Scan for the cell matching the given text and deliver its [x, y] coordinate at center. 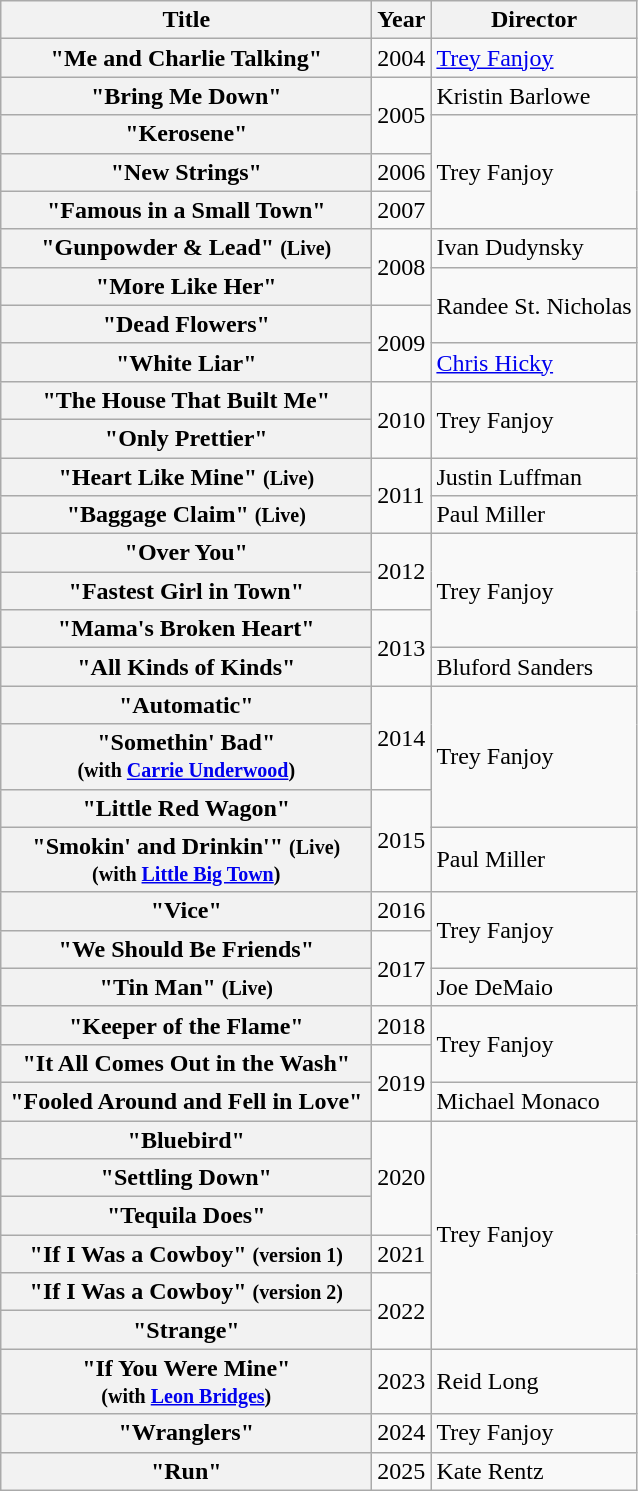
Kate Rentz [534, 1471]
Justin Luffman [534, 477]
"Strange" [186, 1330]
"Tin Man" (Live) [186, 987]
2010 [402, 419]
2005 [402, 115]
"Bring Me Down" [186, 96]
2017 [402, 968]
2015 [402, 840]
2019 [402, 1082]
"Bluebird" [186, 1139]
2016 [402, 911]
Year [402, 20]
"Run" [186, 1471]
Director [534, 20]
"Tequila Does" [186, 1216]
"Automatic" [186, 705]
"If I Was a Cowboy" (version 2) [186, 1292]
"Little Red Wagon" [186, 808]
"Me and Charlie Talking" [186, 58]
"Somethin' Bad"(with Carrie Underwood) [186, 756]
Joe DeMaio [534, 987]
2008 [402, 267]
"The House That Built Me" [186, 400]
2014 [402, 738]
2004 [402, 58]
"More Like Her" [186, 286]
Bluford Sanders [534, 667]
Chris Hicky [534, 362]
"Gunpowder & Lead" (Live) [186, 248]
"If You Were Mine"(with Leon Bridges) [186, 1382]
Reid Long [534, 1382]
"New Strings" [186, 172]
"Mama's Broken Heart" [186, 629]
"If I Was a Cowboy" (version 1) [186, 1254]
"Heart Like Mine" (Live) [186, 477]
2020 [402, 1177]
"Vice" [186, 911]
2021 [402, 1254]
2012 [402, 572]
"Keeper of the Flame" [186, 1025]
2025 [402, 1471]
"Fooled Around and Fell in Love" [186, 1101]
"Smokin' and Drinkin'" (Live)(with Little Big Town) [186, 860]
2023 [402, 1382]
"Famous in a Small Town" [186, 210]
"All Kinds of Kinds" [186, 667]
"Wranglers" [186, 1433]
2024 [402, 1433]
"It All Comes Out in the Wash" [186, 1063]
"Baggage Claim" (Live) [186, 515]
Ivan Dudynsky [534, 248]
"Settling Down" [186, 1178]
"White Liar" [186, 362]
2022 [402, 1311]
Kristin Barlowe [534, 96]
2018 [402, 1025]
"Dead Flowers" [186, 324]
"Only Prettier" [186, 438]
"Fastest Girl in Town" [186, 591]
2007 [402, 210]
2006 [402, 172]
2009 [402, 343]
2013 [402, 648]
"Over You" [186, 553]
Title [186, 20]
"Kerosene" [186, 134]
Randee St. Nicholas [534, 305]
2011 [402, 496]
"We Should Be Friends" [186, 949]
Michael Monaco [534, 1101]
